Find where the given text appears and provide that cell's center as [X, Y] coordinate. 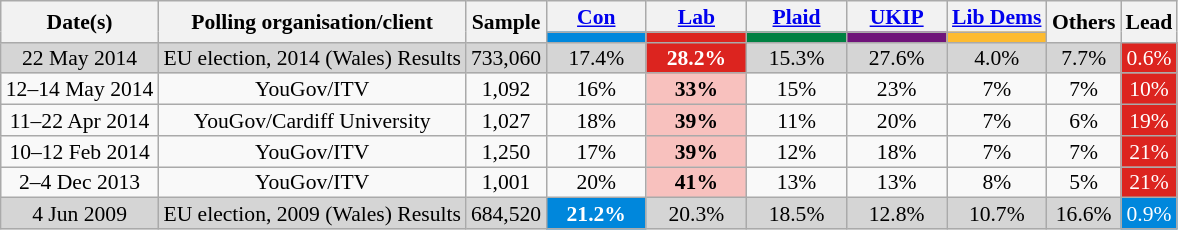
20.3% [696, 214]
6% [1084, 120]
11% [796, 120]
Lead [1150, 22]
5% [1084, 182]
28.2% [696, 58]
10.7% [997, 214]
21.2% [596, 214]
UKIP [897, 16]
27.6% [897, 58]
23% [897, 90]
EU election, 2014 (Wales) Results [312, 58]
Lab [696, 16]
1,001 [506, 182]
41% [696, 182]
12.8% [897, 214]
33% [696, 90]
17% [596, 152]
YouGov/Cardiff University [312, 120]
11–22 Apr 2014 [80, 120]
22 May 2014 [80, 58]
733,060 [506, 58]
7.7% [1084, 58]
18.5% [796, 214]
Plaid [796, 16]
Con [596, 16]
16.6% [1084, 214]
16% [596, 90]
4.0% [997, 58]
Polling organisation/client [312, 22]
12% [796, 152]
Sample [506, 22]
0.9% [1150, 214]
17.4% [596, 58]
15.3% [796, 58]
2–4 Dec 2013 [80, 182]
19% [1150, 120]
4 Jun 2009 [80, 214]
1,250 [506, 152]
12–14 May 2014 [80, 90]
8% [997, 182]
10–12 Feb 2014 [80, 152]
0.6% [1150, 58]
684,520 [506, 214]
Lib Dems [997, 16]
15% [796, 90]
Others [1084, 22]
EU election, 2009 (Wales) Results [312, 214]
1,092 [506, 90]
1,027 [506, 120]
Date(s) [80, 22]
10% [1150, 90]
